Provide the (X, Y) coordinate of the cell's center where the given text is located.  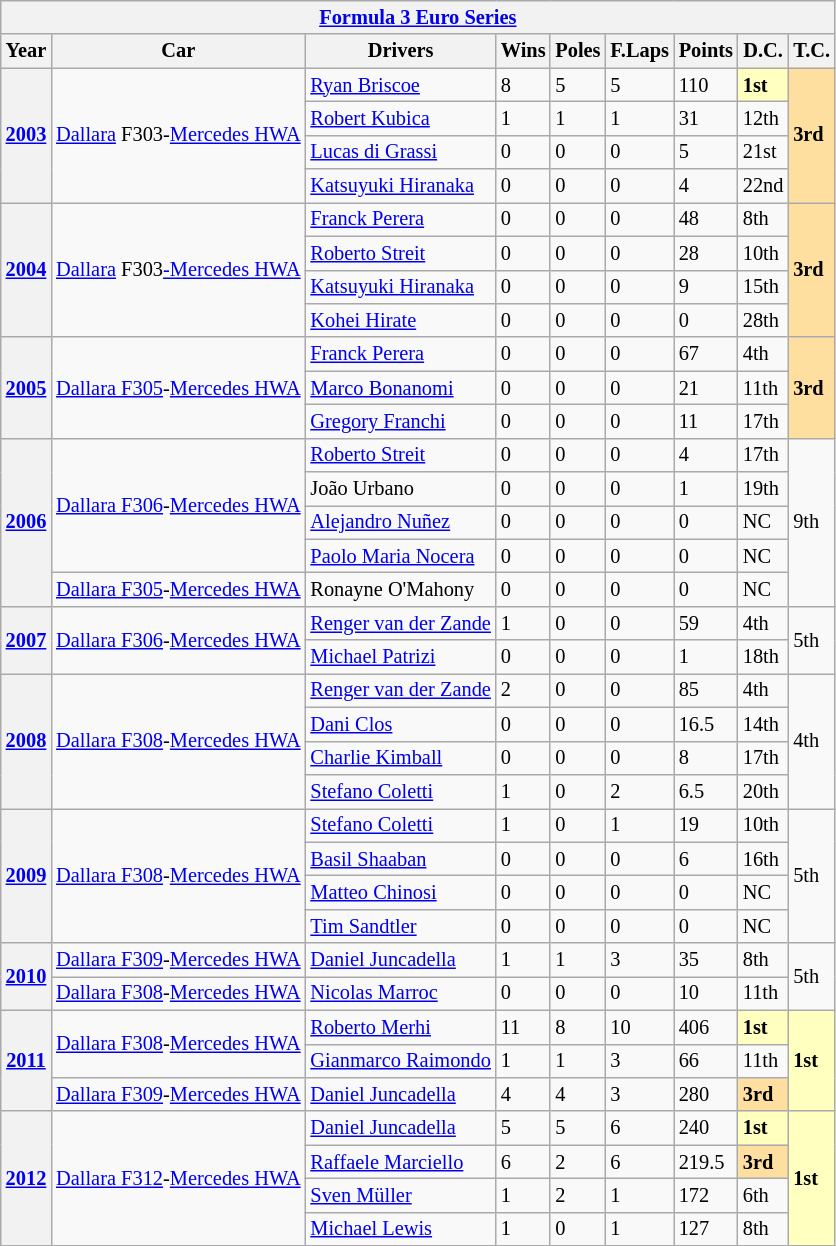
T.C. (812, 51)
219.5 (706, 1162)
6.5 (706, 791)
Dani Clos (400, 724)
16th (763, 859)
Sven Müller (400, 1195)
Points (706, 51)
F.Laps (639, 51)
280 (706, 1094)
Robert Kubica (400, 118)
2005 (26, 388)
2003 (26, 136)
Kohei Hirate (400, 320)
Gianmarco Raimondo (400, 1061)
19 (706, 825)
6th (763, 1195)
16.5 (706, 724)
15th (763, 287)
2004 (26, 270)
18th (763, 657)
Roberto Merhi (400, 1027)
59 (706, 623)
Paolo Maria Nocera (400, 556)
Marco Bonanomi (400, 388)
9th (812, 522)
Poles (578, 51)
67 (706, 354)
127 (706, 1229)
2009 (26, 876)
Charlie Kimball (400, 758)
Alejandro Nuñez (400, 522)
João Urbano (400, 489)
2010 (26, 976)
Dallara F312-Mercedes HWA (178, 1178)
Lucas di Grassi (400, 152)
Wins (524, 51)
406 (706, 1027)
Matteo Chinosi (400, 892)
21st (763, 152)
Tim Sandtler (400, 926)
172 (706, 1195)
48 (706, 219)
Ronayne O'Mahony (400, 589)
Basil Shaaban (400, 859)
Formula 3 Euro Series (418, 17)
9 (706, 287)
Drivers (400, 51)
2012 (26, 1178)
2006 (26, 522)
85 (706, 690)
Gregory Franchi (400, 421)
Car (178, 51)
14th (763, 724)
Michael Patrizi (400, 657)
Nicolas Marroc (400, 993)
2011 (26, 1060)
35 (706, 960)
Raffaele Marciello (400, 1162)
66 (706, 1061)
Michael Lewis (400, 1229)
110 (706, 85)
2008 (26, 740)
21 (706, 388)
31 (706, 118)
20th (763, 791)
28th (763, 320)
D.C. (763, 51)
2007 (26, 640)
22nd (763, 186)
12th (763, 118)
28 (706, 253)
Year (26, 51)
Ryan Briscoe (400, 85)
19th (763, 489)
240 (706, 1128)
